Find where the given text appears and provide that cell's center as (x, y) coordinate. 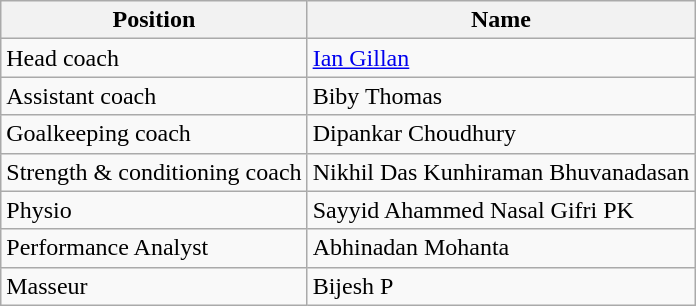
Sayyid Ahammed Nasal Gifri PK (501, 210)
Position (154, 20)
Physio (154, 210)
Performance Analyst (154, 248)
Dipankar Choudhury (501, 134)
Goalkeeping coach (154, 134)
Strength & conditioning coach (154, 172)
Ian Gillan (501, 58)
Bijesh P (501, 286)
Biby Thomas (501, 96)
Name (501, 20)
Abhinadan Mohanta (501, 248)
Head coach (154, 58)
Masseur (154, 286)
Assistant coach (154, 96)
Nikhil Das Kunhiraman Bhuvanadasan (501, 172)
